Return [X, Y] of the center of cell containing provided text 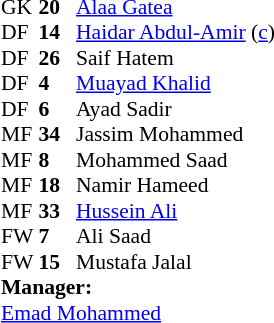
34 [57, 135]
7 [57, 237]
4 [57, 83]
8 [57, 160]
18 [57, 185]
6 [57, 109]
33 [57, 211]
15 [57, 262]
26 [57, 58]
14 [57, 33]
